Search for the cell housing the specified text and yield its (x, y) center coordinate. 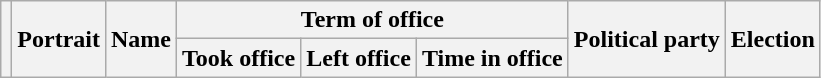
Election (772, 39)
Time in office (492, 58)
Name (140, 39)
Left office (359, 58)
Took office (239, 58)
Term of office (373, 20)
Political party (646, 39)
Portrait (59, 39)
